Return the (x, y) coordinate for the center point of the cell that contains the specified text.  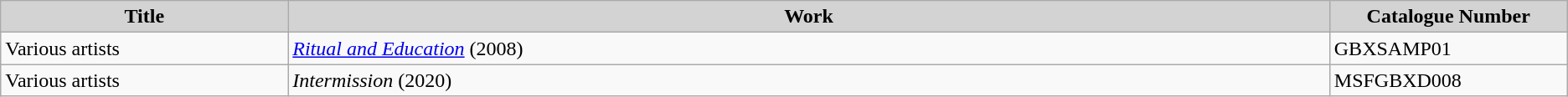
GBXSAMP01 (1448, 48)
Catalogue Number (1448, 17)
Work (809, 17)
Title (144, 17)
Ritual and Education (2008) (809, 48)
Intermission (2020) (809, 80)
MSFGBXD008 (1448, 80)
